Capture the cell that displays the provided text and extract its (x, y) central coordinate. 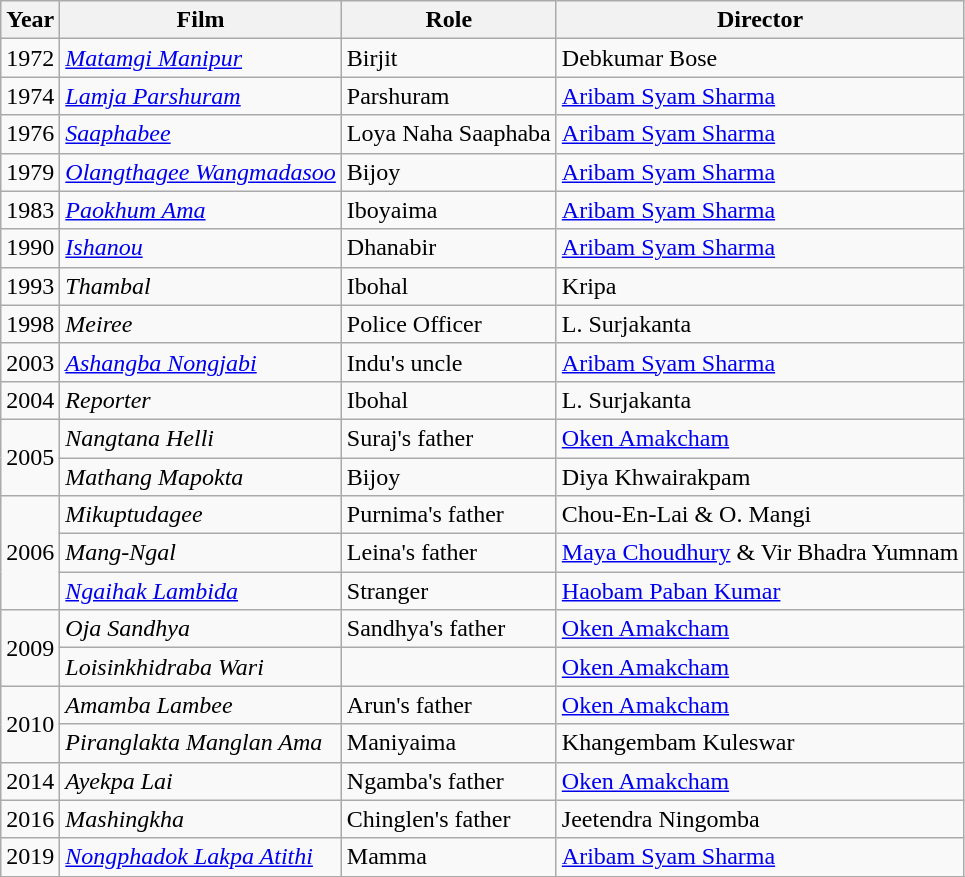
Suraj's father (448, 438)
Lamja Parshuram (201, 96)
Maya Choudhury & Vir Bhadra Yumnam (760, 553)
Thambal (201, 286)
Matamgi Manipur (201, 58)
1993 (30, 286)
Khangembam Kuleswar (760, 743)
Stranger (448, 591)
1998 (30, 324)
Mathang Mapokta (201, 477)
Oja Sandhya (201, 629)
Piranglakta Manglan Ama (201, 743)
Jeetendra Ningomba (760, 819)
1983 (30, 210)
2009 (30, 648)
2016 (30, 819)
Mikuptudagee (201, 515)
Film (201, 20)
2005 (30, 457)
Indu's uncle (448, 362)
Mamma (448, 857)
Diya Khwairakpam (760, 477)
2006 (30, 553)
1972 (30, 58)
Iboyaima (448, 210)
Loisinkhidraba Wari (201, 667)
Amamba Lambee (201, 705)
Ayekpa Lai (201, 781)
Nangtana Helli (201, 438)
2019 (30, 857)
Parshuram (448, 96)
Year (30, 20)
Chou-En-Lai & O. Mangi (760, 515)
Role (448, 20)
Loya Naha Saaphaba (448, 134)
1974 (30, 96)
1990 (30, 248)
Nongphadok Lakpa Atithi (201, 857)
Director (760, 20)
Ngaihak Lambida (201, 591)
1976 (30, 134)
Kripa (760, 286)
Arun's father (448, 705)
Haobam Paban Kumar (760, 591)
2004 (30, 400)
Paokhum Ama (201, 210)
Purnima's father (448, 515)
Sandhya's father (448, 629)
Ashangba Nongjabi (201, 362)
Meiree (201, 324)
Debkumar Bose (760, 58)
Mang-Ngal (201, 553)
2010 (30, 724)
Police Officer (448, 324)
Chinglen's father (448, 819)
Leina's father (448, 553)
Saaphabee (201, 134)
Reporter (201, 400)
Ngamba's father (448, 781)
Ishanou (201, 248)
Birjit (448, 58)
2003 (30, 362)
Dhanabir (448, 248)
1979 (30, 172)
Maniyaima (448, 743)
Olangthagee Wangmadasoo (201, 172)
Mashingkha (201, 819)
2014 (30, 781)
